Return [X, Y] of the center of cell containing provided text 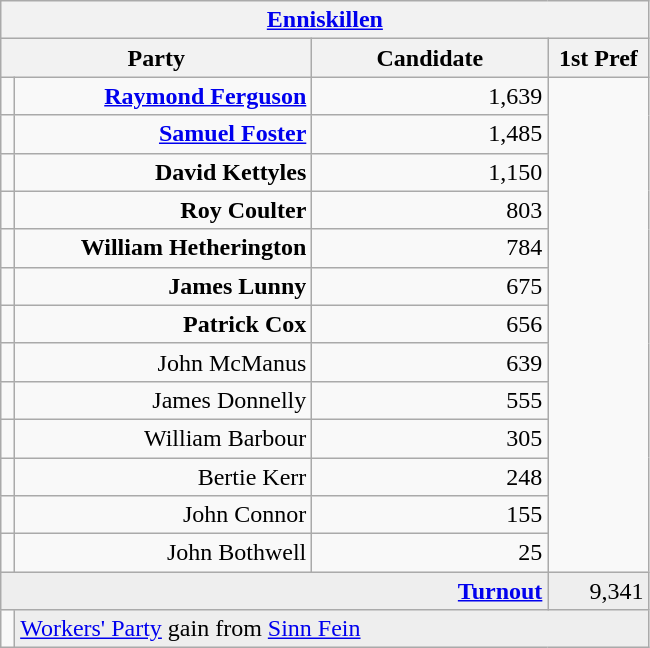
675 [430, 286]
Patrick Cox [164, 324]
William Hetherington [164, 248]
9,341 [598, 591]
John Connor [164, 515]
656 [430, 324]
1,485 [430, 134]
25 [430, 553]
Candidate [430, 58]
David Kettyles [164, 172]
1,150 [430, 172]
Workers' Party gain from Sinn Fein [332, 629]
William Barbour [164, 438]
1st Pref [598, 58]
155 [430, 515]
639 [430, 362]
James Lunny [164, 286]
555 [430, 400]
Samuel Foster [164, 134]
Turnout [274, 591]
James Donnelly [164, 400]
Party [156, 58]
248 [430, 477]
Roy Coulter [164, 210]
Raymond Ferguson [164, 96]
John Bothwell [164, 553]
John McManus [164, 362]
Enniskillen [325, 20]
305 [430, 438]
1,639 [430, 96]
784 [430, 248]
803 [430, 210]
Bertie Kerr [164, 477]
